Detect which cell encompasses the target text, then output its [X, Y] center coordinate. 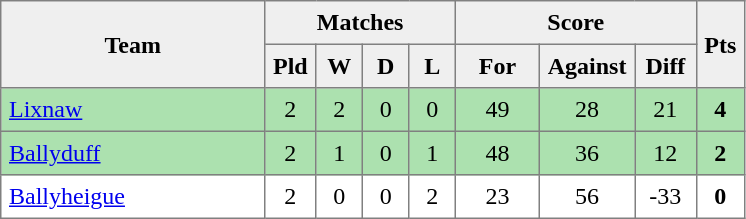
W [339, 66]
L [432, 66]
49 [497, 110]
12 [666, 153]
Pld [290, 66]
23 [497, 197]
28 [586, 110]
48 [497, 153]
Matches [360, 23]
36 [586, 153]
-33 [666, 197]
21 [666, 110]
For [497, 66]
Lixnaw [133, 110]
Ballyduff [133, 153]
Against [586, 66]
Diff [666, 66]
4 [720, 110]
Score [576, 23]
Pts [720, 44]
Ballyheigue [133, 197]
Team [133, 44]
56 [586, 197]
D [385, 66]
